Return [x, y] of the center of cell containing provided text 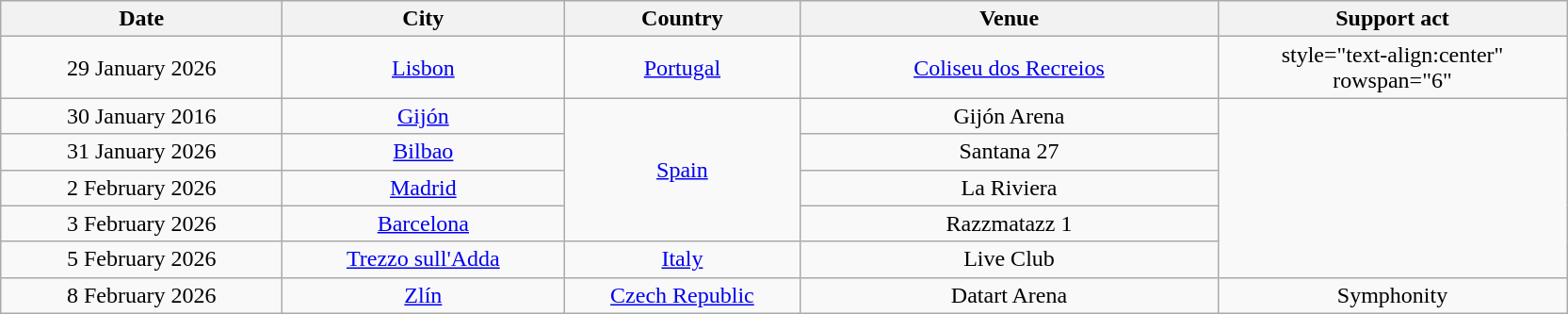
Zlín [424, 295]
Support act [1392, 19]
31 January 2026 [141, 152]
La Riviera [1010, 188]
Gijón Arena [1010, 116]
Symphonity [1392, 295]
Santana 27 [1010, 152]
Madrid [424, 188]
29 January 2026 [141, 68]
Razzmatazz 1 [1010, 223]
Barcelona [424, 223]
Italy [682, 259]
Portugal [682, 68]
2 February 2026 [141, 188]
Country [682, 19]
Live Club [1010, 259]
5 February 2026 [141, 259]
Czech Republic [682, 295]
Venue [1010, 19]
Date [141, 19]
Lisbon [424, 68]
8 February 2026 [141, 295]
Spain [682, 170]
style="text-align:center" rowspan="6" [1392, 68]
Coliseu dos Recreios [1010, 68]
30 January 2016 [141, 116]
Trezzo sull'Adda [424, 259]
Datart Arena [1010, 295]
City [424, 19]
Gijón [424, 116]
Bilbao [424, 152]
3 February 2026 [141, 223]
